Detect which cell encompasses the target text, then output its (x, y) center coordinate. 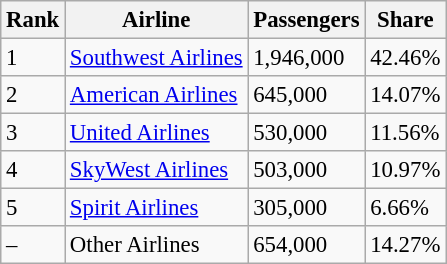
3 (33, 133)
American Airlines (156, 95)
Passengers (306, 20)
14.07% (406, 95)
Spirit Airlines (156, 208)
United Airlines (156, 133)
Share (406, 20)
42.46% (406, 58)
503,000 (306, 170)
654,000 (306, 245)
Southwest Airlines (156, 58)
4 (33, 170)
SkyWest Airlines (156, 170)
11.56% (406, 133)
– (33, 245)
5 (33, 208)
645,000 (306, 95)
530,000 (306, 133)
14.27% (406, 245)
305,000 (306, 208)
6.66% (406, 208)
Other Airlines (156, 245)
Rank (33, 20)
10.97% (406, 170)
2 (33, 95)
1,946,000 (306, 58)
1 (33, 58)
Airline (156, 20)
